Scan for the cell matching the given text and deliver its [X, Y] coordinate at center. 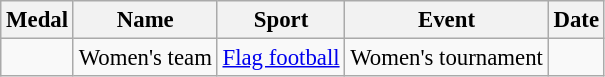
Event [446, 20]
Flag football [281, 58]
Sport [281, 20]
Name [145, 20]
Date [576, 20]
Women's tournament [446, 58]
Medal [38, 20]
Women's team [145, 58]
